Return the [X, Y] coordinate for the center point of the cell that contains the specified text.  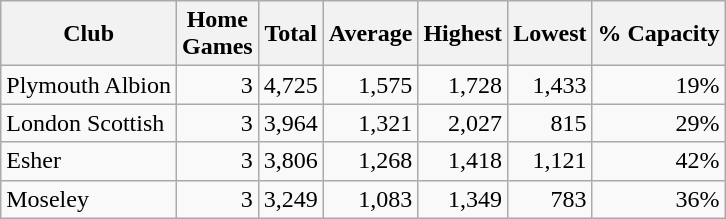
Highest [463, 34]
Average [370, 34]
19% [658, 85]
Lowest [550, 34]
36% [658, 199]
HomeGames [218, 34]
1,121 [550, 161]
Moseley [89, 199]
% Capacity [658, 34]
1,083 [370, 199]
1,575 [370, 85]
Club [89, 34]
1,268 [370, 161]
29% [658, 123]
4,725 [290, 85]
1,321 [370, 123]
2,027 [463, 123]
1,418 [463, 161]
London Scottish [89, 123]
3,806 [290, 161]
1,349 [463, 199]
3,964 [290, 123]
3,249 [290, 199]
815 [550, 123]
783 [550, 199]
1,433 [550, 85]
Plymouth Albion [89, 85]
Total [290, 34]
42% [658, 161]
1,728 [463, 85]
Esher [89, 161]
